Return [x, y] of the center of cell containing provided text 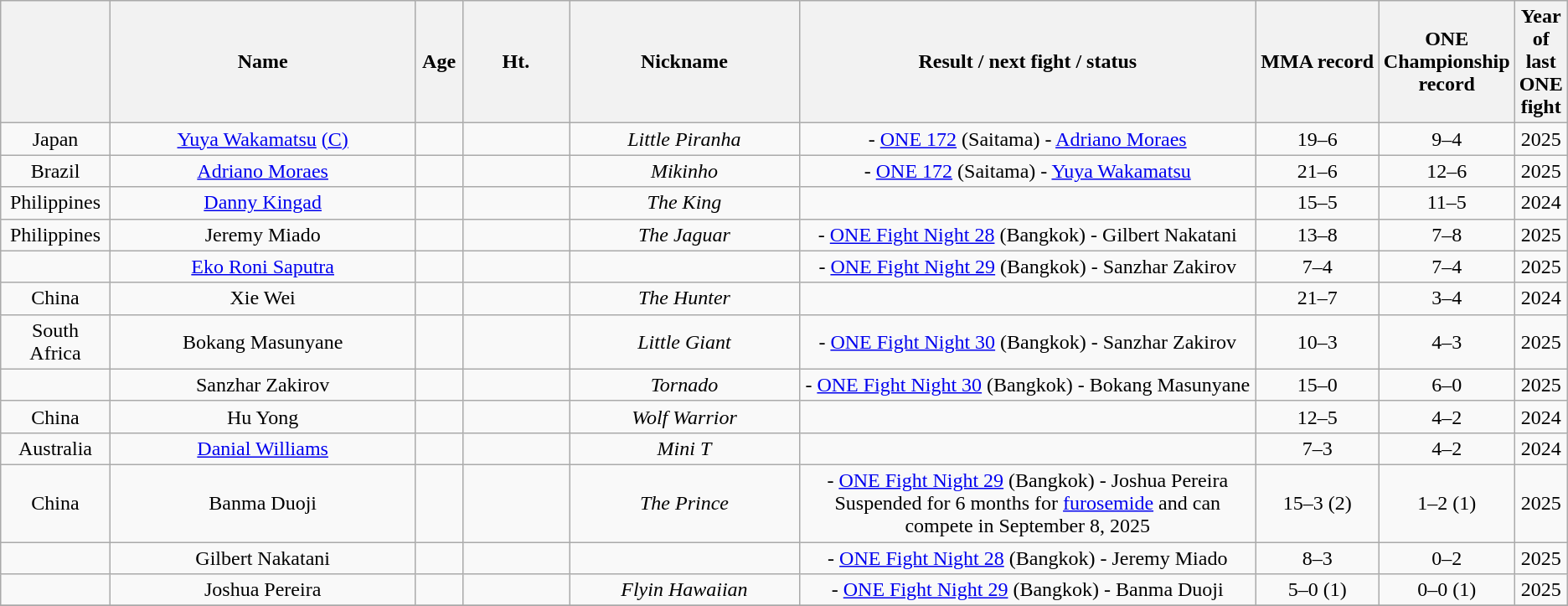
19–6 [1317, 139]
8–3 [1317, 557]
Result / next fight / status [1027, 62]
- ONE Fight Night 29 (Bangkok) - Banma Duoji [1027, 590]
Bokang Masunyane [263, 342]
Age [439, 62]
The Prince [684, 503]
Mikinho [684, 171]
15–5 [1317, 203]
Little Giant [684, 342]
21–7 [1317, 298]
0–0 (1) [1447, 590]
Mini T [684, 448]
Gilbert Nakatani [263, 557]
0–2 [1447, 557]
The Jaguar [684, 235]
4–3 [1447, 342]
- ONE Fight Night 30 (Bangkok) - Bokang Masunyane [1027, 385]
Xie Wei [263, 298]
Brazil [55, 171]
1–2 (1) [1447, 503]
Year of last ONE fight [1541, 62]
7–3 [1317, 448]
- ONE 172 (Saitama) - Yuya Wakamatsu [1027, 171]
- ONE Fight Night 29 (Bangkok) - Sanzhar Zakirov [1027, 267]
Little Piranha [684, 139]
ONE Championship record [1447, 62]
- ONE Fight Night 28 (Bangkok) - Gilbert Nakatani [1027, 235]
- ONE Fight Night 29 (Bangkok) - Joshua Pereira Suspended for 6 months for furosemide and can compete in September 8, 2025 [1027, 503]
Name [263, 62]
10–3 [1317, 342]
6–0 [1447, 385]
The Hunter [684, 298]
Wolf Warrior [684, 417]
Danny Kingad [263, 203]
Yuya Wakamatsu (C) [263, 139]
Nickname [684, 62]
9–4 [1447, 139]
5–0 (1) [1317, 590]
11–5 [1447, 203]
MMA record [1317, 62]
- ONE Fight Night 28 (Bangkok) - Jeremy Miado [1027, 557]
Hu Yong [263, 417]
Eko Roni Saputra [263, 267]
13–8 [1317, 235]
Banma Duoji [263, 503]
Tornado [684, 385]
Danial Williams [263, 448]
Sanzhar Zakirov [263, 385]
15–3 (2) [1317, 503]
The King [684, 203]
12–6 [1447, 171]
- ONE 172 (Saitama) - Adriano Moraes [1027, 139]
3–4 [1447, 298]
12–5 [1317, 417]
Joshua Pereira [263, 590]
7–8 [1447, 235]
15–0 [1317, 385]
Jeremy Miado [263, 235]
21–6 [1317, 171]
Adriano Moraes [263, 171]
Ht. [516, 62]
South Africa [55, 342]
- ONE Fight Night 30 (Bangkok) - Sanzhar Zakirov [1027, 342]
Japan [55, 139]
Australia [55, 448]
Flyin Hawaiian [684, 590]
